Identify which cell holds the provided text, then report its [x, y] central coordinate. 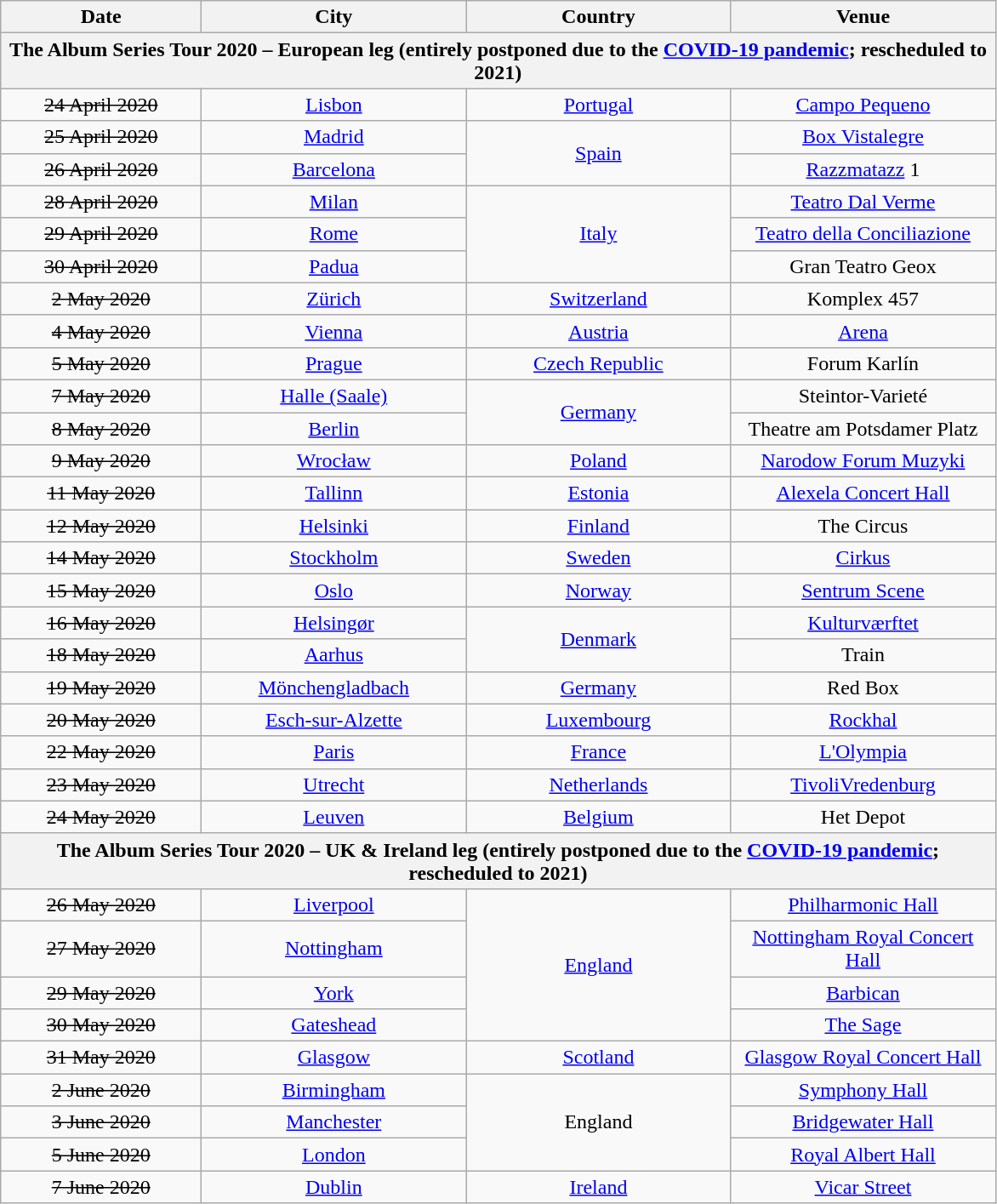
Teatro della Conciliazione [863, 234]
Steintor-Varieté [863, 396]
Spain [599, 153]
Paris [333, 752]
9 May 2020 [101, 461]
Sentrum Scene [863, 591]
Vicar Street [863, 1187]
29 April 2020 [101, 234]
Stockholm [333, 558]
Belgium [599, 817]
France [599, 752]
26 April 2020 [101, 169]
Theatre am Potsdamer Platz [863, 428]
Razzmatazz 1 [863, 169]
TivoliVredenburg [863, 785]
Aarhus [333, 655]
Halle (Saale) [333, 396]
Sweden [599, 558]
2 June 2020 [101, 1090]
Gran Teatro Geox [863, 266]
29 May 2020 [101, 993]
Narodow Forum Muzyki [863, 461]
The Album Series Tour 2020 – UK & Ireland leg (entirely postponed due to the COVID-19 pandemic; rescheduled to 2021) [499, 861]
5 June 2020 [101, 1155]
7 June 2020 [101, 1187]
Birmingham [333, 1090]
The Circus [863, 526]
Utrecht [333, 785]
Norway [599, 591]
Red Box [863, 688]
2 May 2020 [101, 299]
Alexela Concert Hall [863, 494]
11 May 2020 [101, 494]
Symphony Hall [863, 1090]
Teatro Dal Verme [863, 202]
Leuven [333, 817]
Venue [863, 17]
Mönchengladbach [333, 688]
24 May 2020 [101, 817]
25 April 2020 [101, 137]
Liverpool [333, 904]
Switzerland [599, 299]
Czech Republic [599, 363]
7 May 2020 [101, 396]
Royal Albert Hall [863, 1155]
Country [599, 17]
Luxembourg [599, 720]
Finland [599, 526]
Prague [333, 363]
Berlin [333, 428]
Madrid [333, 137]
Date [101, 17]
Philharmonic Hall [863, 904]
Milan [333, 202]
12 May 2020 [101, 526]
Glasgow Royal Concert Hall [863, 1058]
Barbican [863, 993]
Ireland [599, 1187]
Helsinki [333, 526]
Gateshead [333, 1025]
Netherlands [599, 785]
Italy [599, 234]
5 May 2020 [101, 363]
Tallinn [333, 494]
27 May 2020 [101, 948]
Nottingham [333, 948]
Arena [863, 331]
22 May 2020 [101, 752]
Poland [599, 461]
Rockhal [863, 720]
19 May 2020 [101, 688]
Wrocław [333, 461]
York [333, 993]
31 May 2020 [101, 1058]
3 June 2020 [101, 1122]
28 April 2020 [101, 202]
16 May 2020 [101, 623]
Scotland [599, 1058]
23 May 2020 [101, 785]
14 May 2020 [101, 558]
Forum Karlín [863, 363]
Kulturværftet [863, 623]
Vienna [333, 331]
Bridgewater Hall [863, 1122]
30 April 2020 [101, 266]
The Sage [863, 1025]
Rome [333, 234]
Box Vistalegre [863, 137]
L'Olympia [863, 752]
24 April 2020 [101, 105]
30 May 2020 [101, 1025]
Komplex 457 [863, 299]
Zürich [333, 299]
Het Depot [863, 817]
Estonia [599, 494]
Manchester [333, 1122]
Denmark [599, 639]
Esch-sur-Alzette [333, 720]
Padua [333, 266]
Helsingør [333, 623]
London [333, 1155]
Nottingham Royal Concert Hall [863, 948]
20 May 2020 [101, 720]
The Album Series Tour 2020 – European leg (entirely postponed due to the COVID-19 pandemic; rescheduled to 2021) [499, 61]
Campo Pequeno [863, 105]
4 May 2020 [101, 331]
15 May 2020 [101, 591]
Lisbon [333, 105]
26 May 2020 [101, 904]
City [333, 17]
Portugal [599, 105]
18 May 2020 [101, 655]
8 May 2020 [101, 428]
Austria [599, 331]
Oslo [333, 591]
Cirkus [863, 558]
Dublin [333, 1187]
Glasgow [333, 1058]
Train [863, 655]
Barcelona [333, 169]
